Pinpoint the cell where the given text exists, returning its [X, Y] midpoint coordinate. 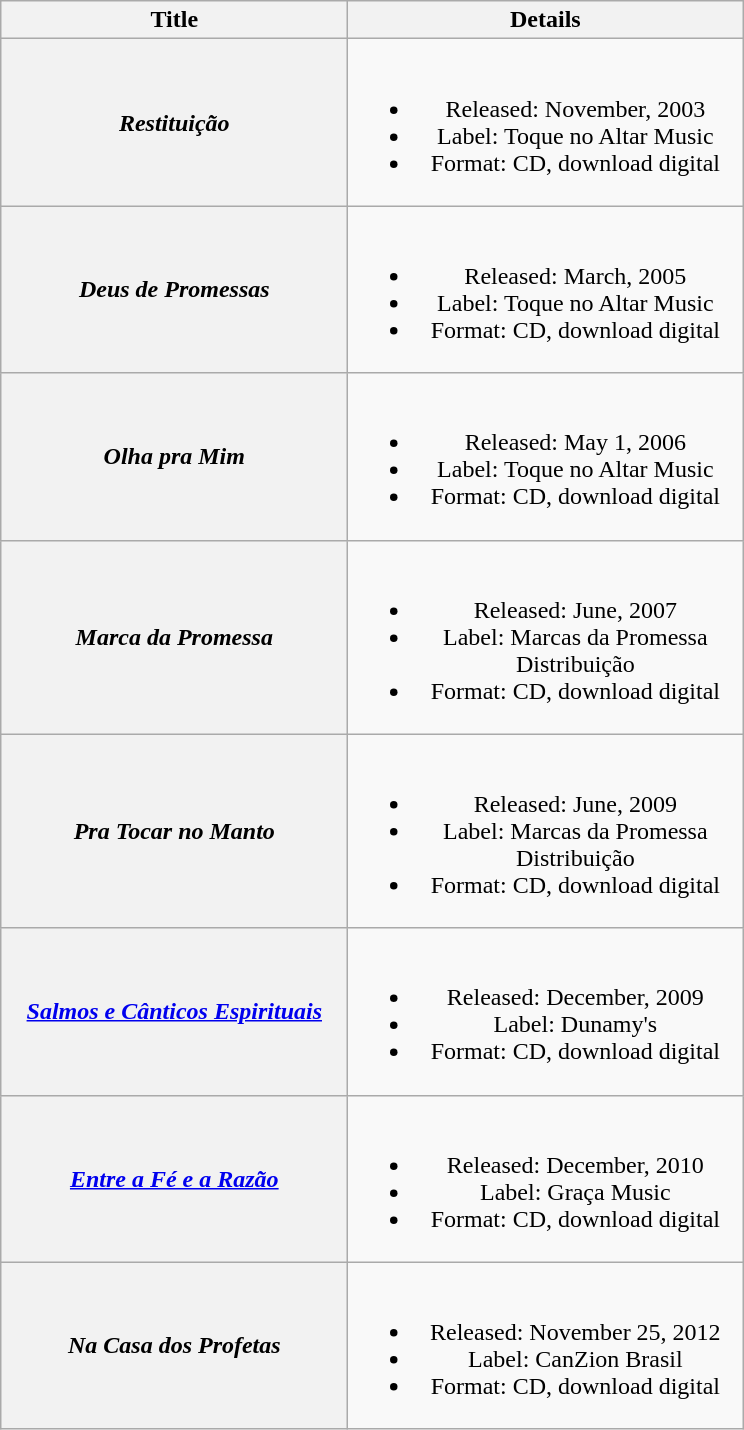
Released: December, 2010Label: Graça MusicFormat: CD, download digital [546, 1178]
Released: May 1, 2006Label: Toque no Altar MusicFormat: CD, download digital [546, 456]
Released: June, 2009Label: Marcas da Promessa DistribuiçãoFormat: CD, download digital [546, 831]
Released: November, 2003Label: Toque no Altar MusicFormat: CD, download digital [546, 122]
Olha pra Mim [174, 456]
Na Casa dos Profetas [174, 1346]
Entre a Fé e a Razão [174, 1178]
Salmos e Cânticos Espirituais [174, 1012]
Pra Tocar no Manto [174, 831]
Restituição [174, 122]
Released: December, 2009Label: Dunamy'sFormat: CD, download digital [546, 1012]
Deus de Promessas [174, 290]
Released: March, 2005Label: Toque no Altar MusicFormat: CD, download digital [546, 290]
Released: June, 2007Label: Marcas da Promessa DistribuiçãoFormat: CD, download digital [546, 637]
Marca da Promessa [174, 637]
Title [174, 20]
Details [546, 20]
Released: November 25, 2012Label: CanZion BrasilFormat: CD, download digital [546, 1346]
